Return (x, y) of the center of cell containing provided text 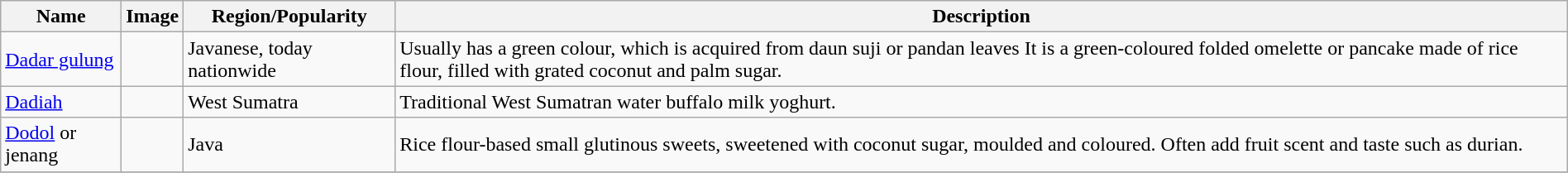
Description (982, 17)
Java (289, 144)
West Sumatra (289, 102)
Name (61, 17)
Dadiah (61, 102)
Javanese, today nationwide (289, 60)
Region/Popularity (289, 17)
Dadar gulung (61, 60)
Dodol or jenang (61, 144)
Rice flour-based small glutinous sweets, sweetened with coconut sugar, moulded and coloured. Often add fruit scent and taste such as durian. (982, 144)
Traditional West Sumatran water buffalo milk yoghurt. (982, 102)
Image (152, 17)
